From the cell containing the given text, extract its center point as [x, y] coordinate. 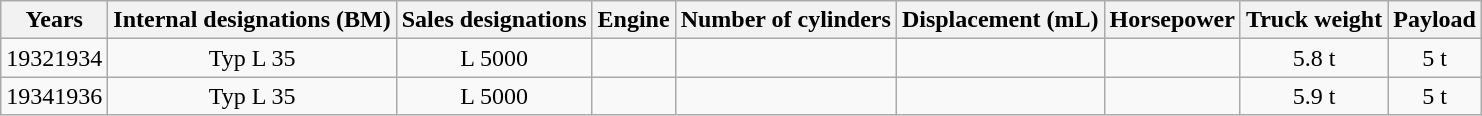
Truck weight [1314, 20]
Years [54, 20]
5.9 t [1314, 96]
Number of cylinders [786, 20]
Payload [1435, 20]
Sales designations [494, 20]
19341936 [54, 96]
Horsepower [1172, 20]
Internal designations (BM) [252, 20]
Engine [634, 20]
Displacement (mL) [1000, 20]
5.8 t [1314, 58]
19321934 [54, 58]
